Extract the [x, y] coordinate from the center of the cell holding the provided text.  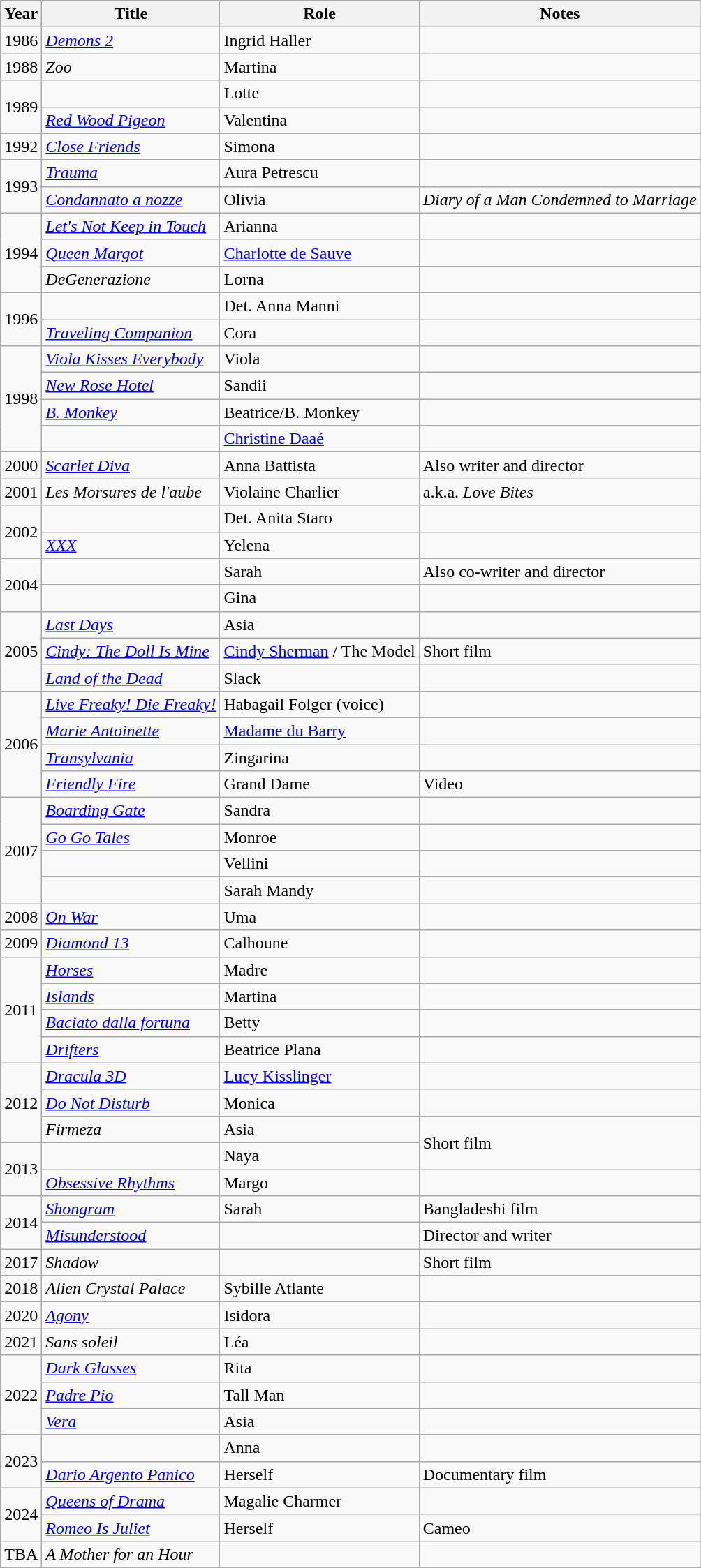
Beatrice Plana [320, 1050]
Islands [131, 996]
2020 [21, 1315]
Habagail Folger (voice) [320, 704]
Trauma [131, 173]
2011 [21, 1010]
Condannato a nozze [131, 200]
Valentina [320, 120]
Tall Man [320, 1395]
Also writer and director [560, 465]
Misunderstood [131, 1236]
Shongram [131, 1209]
Transylvania [131, 757]
Last Days [131, 625]
New Rose Hotel [131, 386]
1998 [21, 399]
Do Not Disturb [131, 1103]
Diamond 13 [131, 943]
Uma [320, 917]
2008 [21, 917]
2007 [21, 851]
Léa [320, 1342]
Slack [320, 678]
Madame du Barry [320, 731]
Agony [131, 1315]
Close Friends [131, 147]
Demons 2 [131, 40]
XXX [131, 545]
Role [320, 14]
Land of the Dead [131, 678]
2018 [21, 1289]
Vera [131, 1421]
Firmeza [131, 1129]
Dark Glasses [131, 1368]
Shadow [131, 1262]
Romeo Is Juliet [131, 1528]
Monroe [320, 837]
2005 [21, 651]
2004 [21, 585]
Charlotte de Sauve [320, 253]
Christine Daaé [320, 439]
Let's Not Keep in Touch [131, 226]
Title [131, 14]
Betty [320, 1023]
2022 [21, 1395]
Les Morsures de l'aube [131, 492]
Det. Anita Staro [320, 518]
2017 [21, 1262]
Red Wood Pigeon [131, 120]
Also co-writer and director [560, 572]
1989 [21, 107]
Grand Dame [320, 784]
A Mother for an Hour [131, 1554]
1996 [21, 319]
Director and writer [560, 1236]
Monica [320, 1103]
Anna Battista [320, 465]
Viola [320, 359]
Calhoune [320, 943]
Obsessive Rhythms [131, 1183]
Sarah Mandy [320, 890]
Violaine Charlier [320, 492]
Det. Anna Manni [320, 306]
2006 [21, 744]
Arianna [320, 226]
Simona [320, 147]
Lucy Kisslinger [320, 1076]
2023 [21, 1461]
Cora [320, 333]
TBA [21, 1554]
Beatrice/B. Monkey [320, 412]
Sandra [320, 811]
B. Monkey [131, 412]
2013 [21, 1169]
Padre Pio [131, 1395]
Traveling Companion [131, 333]
Magalie Charmer [320, 1501]
Video [560, 784]
Marie Antoinette [131, 731]
Live Freaky! Die Freaky! [131, 704]
Lorna [320, 279]
Go Go Tales [131, 837]
Madre [320, 970]
Ingrid Haller [320, 40]
DeGenerazione [131, 279]
Olivia [320, 200]
Margo [320, 1183]
Lotte [320, 94]
Baciato dalla fortuna [131, 1023]
2009 [21, 943]
Alien Crystal Palace [131, 1289]
Horses [131, 970]
Zingarina [320, 757]
Naya [320, 1156]
On War [131, 917]
2002 [21, 532]
Cindy: The Doll Is Mine [131, 651]
2014 [21, 1223]
Notes [560, 14]
2024 [21, 1514]
Friendly Fire [131, 784]
Zoo [131, 67]
2021 [21, 1342]
Sans soleil [131, 1342]
Yelena [320, 545]
Sandii [320, 386]
1986 [21, 40]
Drifters [131, 1050]
Queen Margot [131, 253]
Vellini [320, 864]
1994 [21, 253]
Cameo [560, 1528]
Diary of a Man Condemned to Marriage [560, 200]
Scarlet Diva [131, 465]
Cindy Sherman / The Model [320, 651]
Bangladeshi film [560, 1209]
1992 [21, 147]
Dracula 3D [131, 1076]
Boarding Gate [131, 811]
1988 [21, 67]
2001 [21, 492]
Rita [320, 1368]
Queens of Drama [131, 1501]
Dario Argento Panico [131, 1474]
Sybille Atlante [320, 1289]
2012 [21, 1103]
2000 [21, 465]
a.k.a. Love Bites [560, 492]
Isidora [320, 1315]
Aura Petrescu [320, 173]
Gina [320, 598]
Viola Kisses Everybody [131, 359]
Documentary film [560, 1474]
Year [21, 14]
1993 [21, 186]
Anna [320, 1448]
